Determine the [X, Y] coordinate at the center of the cell enclosing the given text.  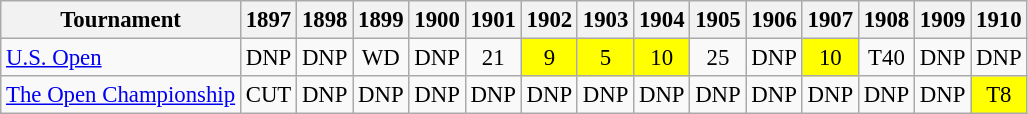
1907 [830, 20]
1902 [549, 20]
1906 [774, 20]
WD [381, 58]
T8 [999, 95]
1905 [718, 20]
1903 [605, 20]
1904 [662, 20]
21 [493, 58]
The Open Championship [121, 95]
U.S. Open [121, 58]
9 [549, 58]
1910 [999, 20]
25 [718, 58]
1901 [493, 20]
1908 [886, 20]
1899 [381, 20]
CUT [268, 95]
5 [605, 58]
T40 [886, 58]
1897 [268, 20]
Tournament [121, 20]
1909 [943, 20]
1900 [437, 20]
1898 [325, 20]
